Output the [X, Y] coordinate of the center of the cell containing the given text.  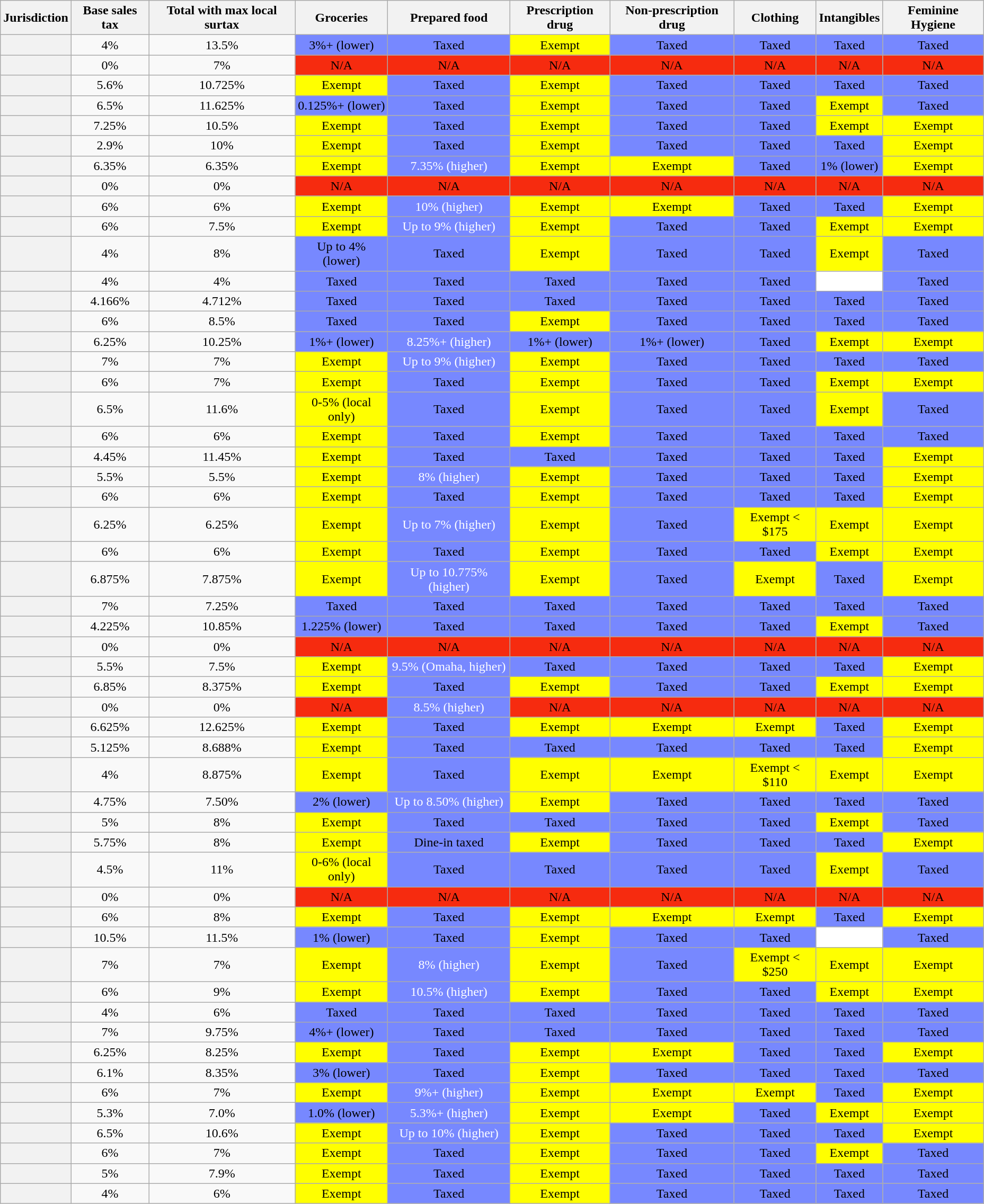
10.6% [222, 1133]
8.5% (higher) [449, 707]
Dine-in taxed [449, 842]
Up to 10.775% (higher) [449, 578]
11.6% [222, 409]
5.125% [110, 747]
Exempt < $250 [775, 964]
Exempt < $175 [775, 524]
9%+ (higher) [449, 1093]
Base sales tax [110, 18]
3%+ (lower) [341, 45]
11.5% [222, 937]
6.625% [110, 727]
13.5% [222, 45]
4%+ (lower) [341, 1032]
9% [222, 992]
0.125%+ (lower) [341, 105]
8.25% [222, 1053]
10% (higher) [449, 206]
5.75% [110, 842]
6.875% [110, 578]
9.5% (Omaha, higher) [449, 667]
0-6% (local only) [341, 870]
Prepared food [449, 18]
10.5% (higher) [449, 992]
0-5% (local only) [341, 409]
4.166% [110, 301]
7.875% [222, 578]
8.35% [222, 1073]
Exempt < $110 [775, 774]
5.3%+ (higher) [449, 1113]
Total with max local surtax [222, 18]
Groceries [341, 18]
5.6% [110, 85]
Up to 10% (higher) [449, 1133]
10.725% [222, 85]
10.85% [222, 626]
Jurisdiction [36, 18]
1.0% (lower) [341, 1113]
4.225% [110, 626]
7.0% [222, 1113]
9.75% [222, 1032]
11% [222, 870]
7.50% [222, 802]
2.9% [110, 146]
4.712% [222, 301]
5.3% [110, 1113]
6.85% [110, 687]
11.45% [222, 457]
Feminine Hygiene [933, 18]
4.75% [110, 802]
Up to 7% (higher) [449, 524]
Up to 8.50% (higher) [449, 802]
Clothing [775, 18]
7.9% [222, 1173]
11.625% [222, 105]
8.25%+ (higher) [449, 342]
1.225% (lower) [341, 626]
4.5% [110, 870]
12.625% [222, 727]
8.688% [222, 747]
Intangibles [849, 18]
6.1% [110, 1073]
4.45% [110, 457]
Up to 4% (lower) [341, 253]
7.35% (higher) [449, 166]
10% [222, 146]
8.875% [222, 774]
3% (lower) [341, 1073]
8.5% [222, 322]
Non-prescription drug [672, 18]
2% (lower) [341, 802]
8.375% [222, 687]
Prescription drug [560, 18]
10.25% [222, 342]
